Scan for the cell matching the given text and deliver its [X, Y] coordinate at center. 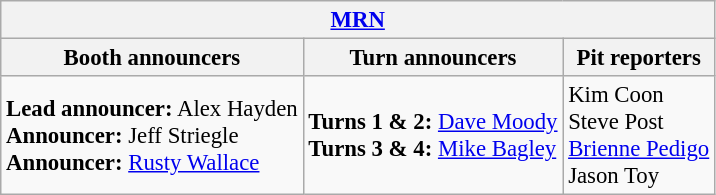
Booth announcers [152, 58]
Turn announcers [433, 58]
Lead announcer: Alex HaydenAnnouncer: Jeff StriegleAnnouncer: Rusty Wallace [152, 136]
Pit reporters [639, 58]
MRN [358, 20]
Turns 1 & 2: Dave MoodyTurns 3 & 4: Mike Bagley [433, 136]
Kim CoonSteve PostBrienne PedigoJason Toy [639, 136]
